Determine the (x, y) coordinate at the center of the cell enclosing the given text.  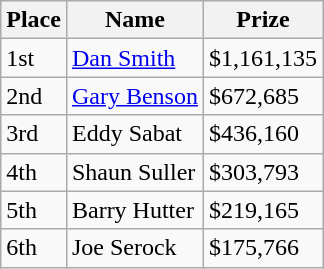
Prize (262, 20)
1st (34, 58)
Name (134, 20)
5th (34, 210)
Dan Smith (134, 58)
Joe Serock (134, 248)
Barry Hutter (134, 210)
$1,161,135 (262, 58)
3rd (34, 134)
6th (34, 248)
$303,793 (262, 172)
$436,160 (262, 134)
$672,685 (262, 96)
Shaun Suller (134, 172)
$219,165 (262, 210)
4th (34, 172)
Gary Benson (134, 96)
2nd (34, 96)
Place (34, 20)
$175,766 (262, 248)
Eddy Sabat (134, 134)
